Return the (x, y) coordinate for the center point of the cell that contains the specified text.  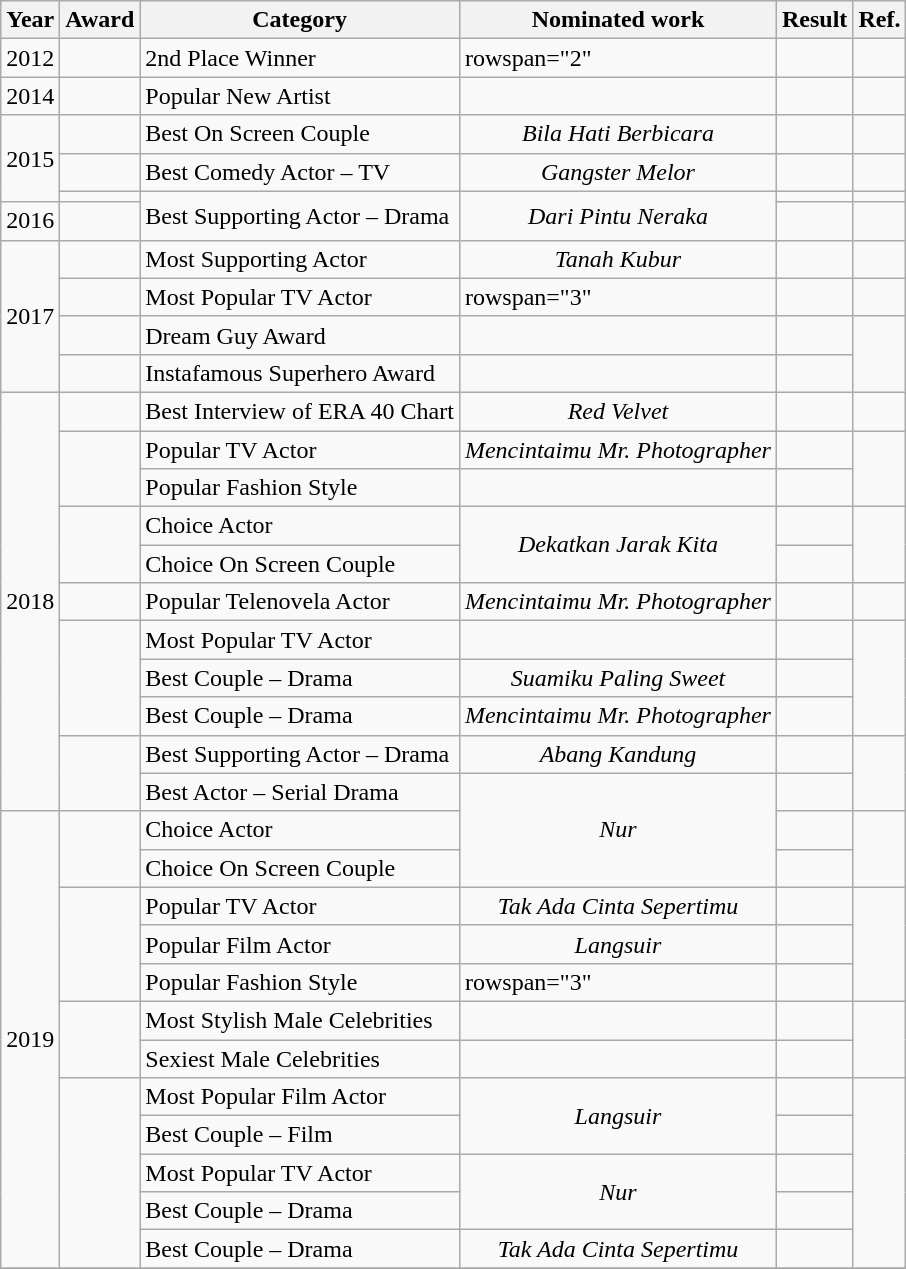
Dari Pintu Neraka (618, 216)
Popular New Artist (300, 96)
Popular Film Actor (300, 944)
2012 (30, 58)
Nominated work (618, 20)
Best Actor – Serial Drama (300, 792)
Tanah Kubur (618, 259)
Most Supporting Actor (300, 259)
Best Couple – Film (300, 1135)
Best Comedy Actor – TV (300, 172)
Category (300, 20)
Result (814, 20)
Sexiest Male Celebrities (300, 1059)
Ref. (880, 20)
Best Interview of ERA 40 Chart (300, 411)
2016 (30, 221)
2017 (30, 316)
Most Popular Film Actor (300, 1097)
Award (100, 20)
Popular Telenovela Actor (300, 602)
Red Velvet (618, 411)
Dream Guy Award (300, 335)
Year (30, 20)
Dekatkan Jarak Kita (618, 545)
Bila Hati Berbicara (618, 134)
2015 (30, 158)
2018 (30, 602)
Instafamous Superhero Award (300, 373)
Gangster Melor (618, 172)
2019 (30, 1040)
Abang Kandung (618, 754)
2nd Place Winner (300, 58)
Most Stylish Male Celebrities (300, 1020)
2014 (30, 96)
rowspan="2" (618, 58)
Suamiku Paling Sweet (618, 678)
Best On Screen Couple (300, 134)
